Output the [x, y] coordinate of the center of the cell containing the given text.  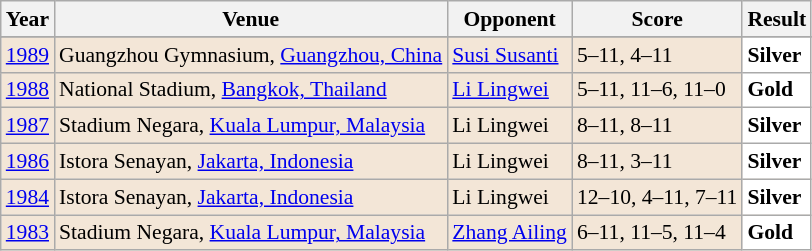
1988 [28, 90]
Year [28, 19]
Opponent [510, 19]
1987 [28, 126]
1983 [28, 233]
Guangzhou Gymnasium, Guangzhou, China [250, 55]
12–10, 4–11, 7–11 [657, 197]
6–11, 11–5, 11–4 [657, 233]
Zhang Ailing [510, 233]
Result [776, 19]
1984 [28, 197]
1989 [28, 55]
8–11, 8–11 [657, 126]
8–11, 3–11 [657, 162]
1986 [28, 162]
5–11, 4–11 [657, 55]
Score [657, 19]
Susi Susanti [510, 55]
5–11, 11–6, 11–0 [657, 90]
National Stadium, Bangkok, Thailand [250, 90]
Venue [250, 19]
